Return [x, y] of the center of cell containing provided text 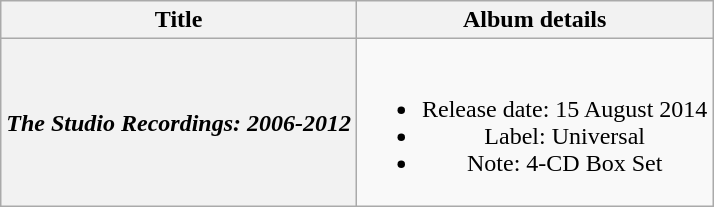
Album details [535, 20]
Title [179, 20]
The Studio Recordings: 2006-2012 [179, 122]
Release date: 15 August 2014Label: UniversalNote: 4-CD Box Set [535, 122]
